Identify which cell holds the provided text, then report its [X, Y] central coordinate. 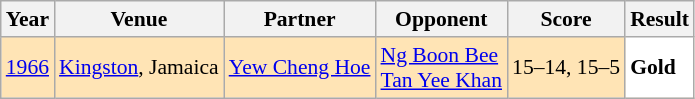
Kingston, Jamaica [139, 68]
Score [566, 19]
Ng Boon Bee Tan Yee Khan [442, 68]
Gold [660, 68]
Yew Cheng Hoe [300, 68]
Partner [300, 19]
Venue [139, 19]
1966 [28, 68]
Opponent [442, 19]
Year [28, 19]
Result [660, 19]
15–14, 15–5 [566, 68]
